Return (X, Y) of the center of cell containing provided text 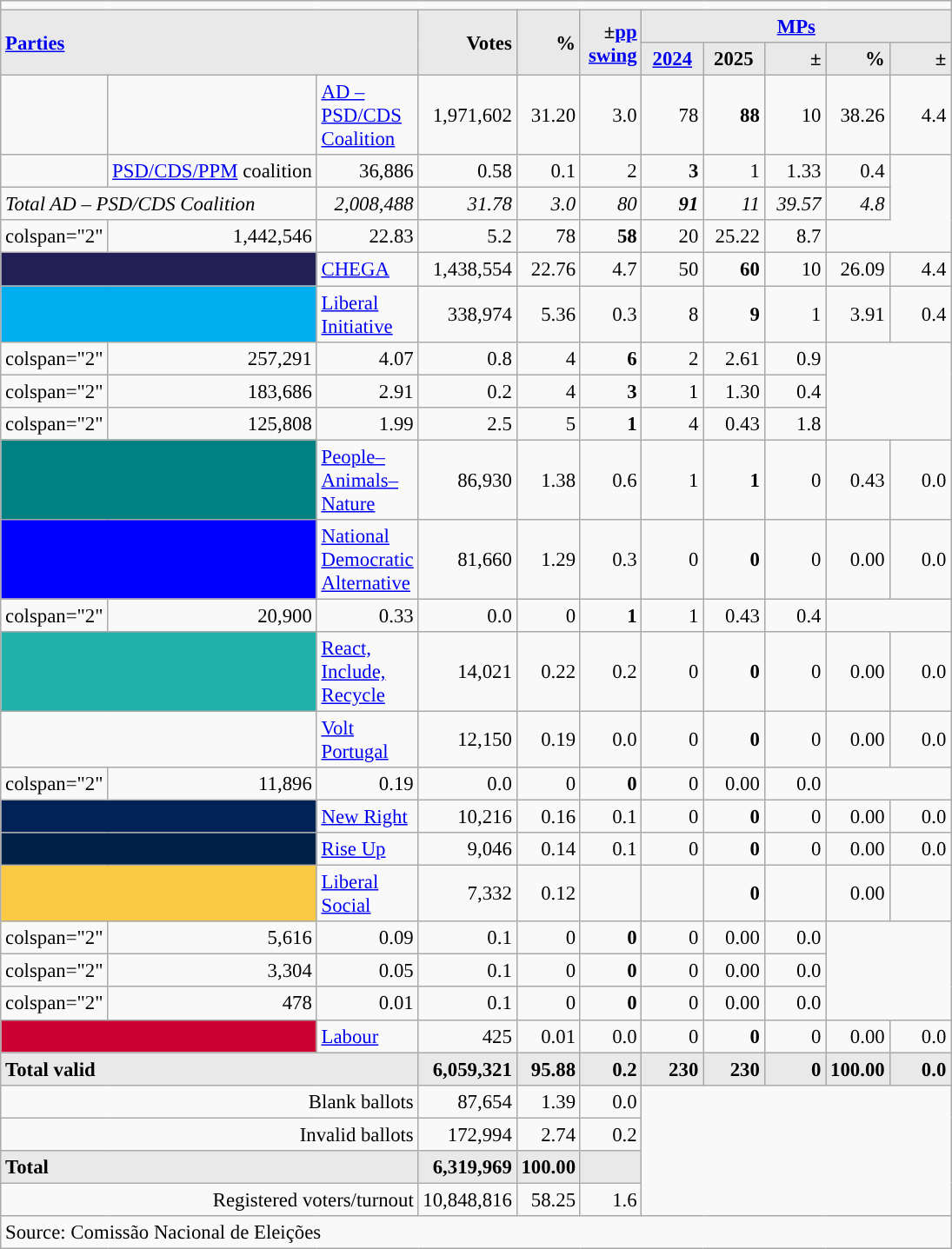
2024 (673, 59)
22.76 (548, 269)
0.14 (548, 849)
0.09 (367, 938)
14,021 (468, 672)
20 (673, 237)
10,216 (468, 817)
5 (548, 423)
1,438,554 (468, 269)
Liberal Initiative (367, 315)
Liberal Social (367, 894)
31.78 (468, 204)
±pp swing (610, 43)
88 (734, 116)
60 (734, 269)
9 (734, 315)
87,654 (468, 1101)
7,332 (468, 894)
26.09 (857, 269)
425 (468, 1036)
38.26 (857, 116)
9,046 (468, 849)
Blank ballots (210, 1101)
6,319,969 (468, 1167)
2,008,488 (367, 204)
CHEGA (367, 269)
22.83 (367, 237)
81,660 (468, 560)
Votes (468, 43)
6,059,321 (468, 1069)
5.36 (548, 315)
31.20 (548, 116)
20,900 (212, 615)
Registered voters/turnout (210, 1199)
3.91 (857, 315)
MPs (796, 27)
36,886 (367, 171)
10,848,816 (468, 1199)
0.22 (548, 672)
12,150 (468, 739)
2.5 (468, 423)
1.30 (734, 391)
Source: Comissão Nacional de Eleições (476, 1232)
Total valid (210, 1069)
3,304 (212, 971)
1,971,602 (468, 116)
1,442,546 (212, 237)
React, Include, Recycle (367, 672)
4.07 (367, 358)
5.2 (468, 237)
0.12 (548, 894)
11,896 (212, 784)
Total AD – PSD/CDS Coalition (158, 204)
0.6 (610, 480)
0.33 (367, 615)
478 (212, 1004)
257,291 (212, 358)
8.7 (795, 237)
New Right (367, 817)
Volt Portugal (367, 739)
125,808 (212, 423)
2.61 (734, 358)
1.38 (548, 480)
Labour (367, 1036)
0.8 (468, 358)
2.91 (367, 391)
1.33 (795, 171)
Invalid ballots (210, 1134)
86,930 (468, 480)
0.58 (468, 171)
PSD/CDS/PPM coalition (212, 171)
80 (610, 204)
2.74 (548, 1134)
11 (734, 204)
2025 (734, 59)
4.8 (857, 204)
Total (210, 1167)
Parties (210, 43)
95.88 (548, 1069)
1.29 (548, 560)
1.39 (548, 1101)
6 (610, 358)
AD – PSD/CDS Coalition (367, 116)
People–Animals–Nature (367, 480)
0.05 (367, 971)
25.22 (734, 237)
National Democratic Alternative (367, 560)
58 (610, 237)
58.25 (548, 1199)
172,994 (468, 1134)
91 (673, 204)
1.8 (795, 423)
338,974 (468, 315)
1.99 (367, 423)
8 (673, 315)
Rise Up (367, 849)
50 (673, 269)
183,686 (212, 391)
1.6 (610, 1199)
39.57 (795, 204)
4.7 (610, 269)
0.9 (795, 358)
0.16 (548, 817)
5,616 (212, 938)
